Output the (X, Y) coordinate of the center of the cell containing the given text.  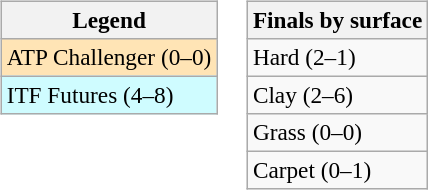
Finals by surface (337, 20)
Legend (108, 20)
Hard (2–1) (337, 57)
Carpet (0–1) (337, 171)
Grass (0–0) (337, 133)
ITF Futures (4–8) (108, 95)
Clay (2–6) (337, 95)
ATP Challenger (0–0) (108, 57)
